Return the (X, Y) coordinate for the center point of the cell that contains the specified text.  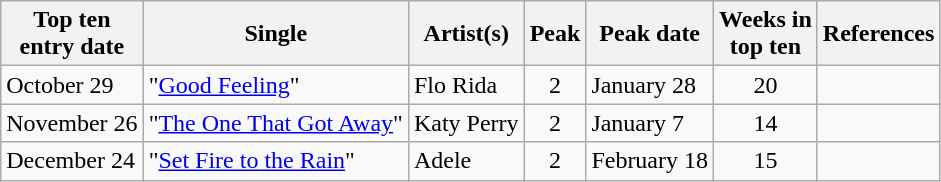
October 29 (72, 85)
Peak date (650, 34)
Peak (555, 34)
December 24 (72, 161)
Weeks intop ten (766, 34)
November 26 (72, 123)
January 28 (650, 85)
Adele (466, 161)
Single (276, 34)
14 (766, 123)
References (878, 34)
Artist(s) (466, 34)
Top tenentry date (72, 34)
February 18 (650, 161)
January 7 (650, 123)
"Set Fire to the Rain" (276, 161)
Katy Perry (466, 123)
15 (766, 161)
"Good Feeling" (276, 85)
Flo Rida (466, 85)
"The One That Got Away" (276, 123)
20 (766, 85)
